Determine the (X, Y) coordinate at the center of the cell enclosing the given text.  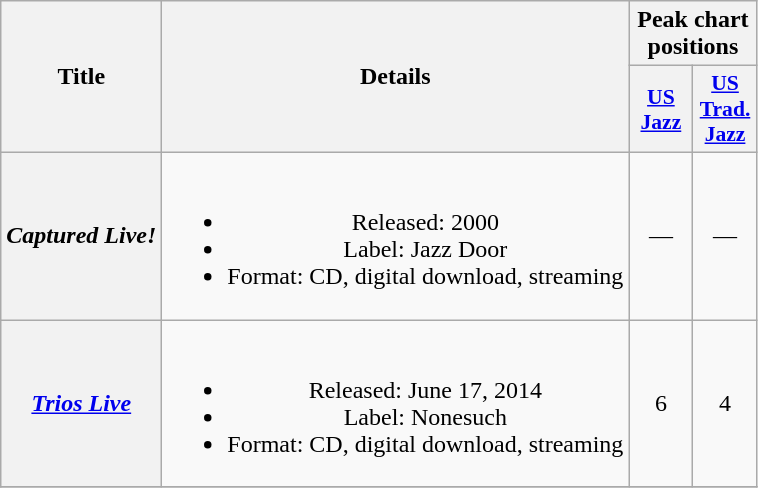
6 (661, 404)
Released: 2000Label: Jazz DoorFormat: CD, digital download, streaming (396, 236)
USJazz (661, 110)
Details (396, 77)
Trios Live (82, 404)
Released: June 17, 2014Label: NonesuchFormat: CD, digital download, streaming (396, 404)
Peak chart positions (693, 34)
4 (725, 404)
Title (82, 77)
USTrad.Jazz (725, 110)
Captured Live! (82, 236)
